Identify which cell holds the provided text, then report its [x, y] central coordinate. 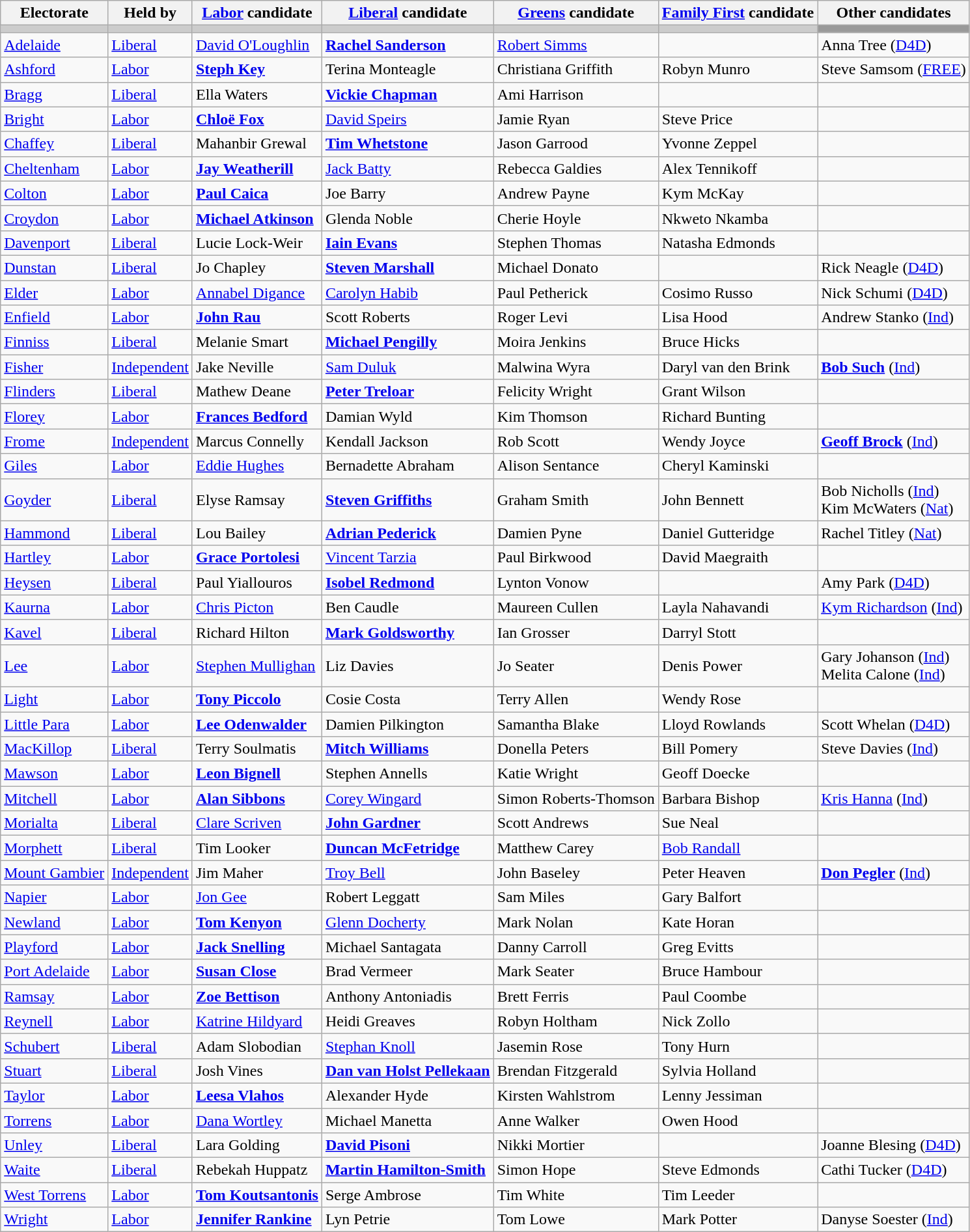
Robyn Munro [738, 70]
Natasha Edmonds [738, 243]
Tim Looker [256, 848]
Cherie Hoyle [575, 218]
Stephen Mullighan [256, 665]
Clare Scriven [256, 823]
Andrew Payne [575, 193]
Anna Tree (D4D) [894, 45]
Cheryl Kaminski [738, 466]
Scott Roberts [408, 318]
Liz Davies [408, 665]
Nick Schumi (D4D) [894, 292]
Port Adelaide [55, 972]
Damien Pilkington [408, 724]
Iain Evans [408, 243]
Jo Seater [575, 665]
John Rau [256, 318]
Paul Caica [256, 193]
Martin Hamilton-Smith [408, 1170]
Mitch Williams [408, 749]
Tim Leeder [738, 1195]
Steve Edmonds [738, 1170]
Bob Randall [738, 848]
Chris Picton [256, 607]
Geoff Doecke [738, 774]
Unley [55, 1145]
Duncan McFetridge [408, 848]
Tony Hurn [738, 1046]
Cheltenham [55, 169]
Colton [55, 193]
Glenn Docherty [408, 922]
Other candidates [894, 13]
Held by [150, 13]
Ben Caudle [408, 607]
Michael Atkinson [256, 218]
Mahanbir Grewal [256, 144]
Damien Pyne [575, 533]
David O'Loughlin [256, 45]
Jon Gee [256, 897]
Tom Koutsantonis [256, 1195]
Jennifer Rankine [256, 1220]
Felicity Wright [575, 392]
Stephan Knoll [408, 1046]
Hammond [55, 533]
Hartley [55, 558]
Donella Peters [575, 749]
Rick Neagle (D4D) [894, 267]
Terina Monteagle [408, 70]
Light [55, 699]
Lyn Petrie [408, 1220]
Steven Griffiths [408, 500]
Newland [55, 922]
Moira Jenkins [575, 342]
Katie Wright [575, 774]
Leesa Vlahos [256, 1095]
David Speirs [408, 119]
Lenny Jessiman [738, 1095]
Darryl Stott [738, 632]
Sam Miles [575, 897]
Ella Waters [256, 94]
Stuart [55, 1071]
Wendy Rose [738, 699]
Vincent Tarzia [408, 558]
Grace Portolesi [256, 558]
Ramsay [55, 996]
Leon Bignell [256, 774]
Danny Carroll [575, 947]
Annabel Digance [256, 292]
Steve Davies (Ind) [894, 749]
Alex Tennikoff [738, 169]
Owen Hood [738, 1120]
Daniel Gutteridge [738, 533]
Gary Johanson (Ind)Melita Calone (Ind) [894, 665]
Simon Hope [575, 1170]
Lara Golding [256, 1145]
Richard Hilton [256, 632]
Kate Horan [738, 922]
David Pisoni [408, 1145]
Nikki Mortier [575, 1145]
Mark Nolan [575, 922]
Rachel Sanderson [408, 45]
Kym McKay [738, 193]
Steph Key [256, 70]
Tom Lowe [575, 1220]
Lisa Hood [738, 318]
Marcus Connelly [256, 441]
West Torrens [55, 1195]
Lou Bailey [256, 533]
Napier [55, 897]
Sue Neal [738, 823]
Frome [55, 441]
Lee Odenwalder [256, 724]
Joanne Blesing (D4D) [894, 1145]
Jay Weatherill [256, 169]
Don Pegler (Ind) [894, 873]
Bob Such (Ind) [894, 367]
Lucie Lock-Weir [256, 243]
Katrine Hildyard [256, 1021]
Terry Soulmatis [256, 749]
Grant Wilson [738, 392]
Paul Coombe [738, 996]
Christiana Griffith [575, 70]
Greens candidate [575, 13]
Fisher [55, 367]
Florey [55, 417]
Alexander Hyde [408, 1095]
Nick Zollo [738, 1021]
Ashford [55, 70]
Paul Yiallouros [256, 582]
Torrens [55, 1120]
Lloyd Rowlands [738, 724]
Adelaide [55, 45]
Morialta [55, 823]
David Maegraith [738, 558]
Dana Wortley [256, 1120]
Kim Thomson [575, 417]
Eddie Hughes [256, 466]
Matthew Carey [575, 848]
Brad Vermeer [408, 972]
Samantha Blake [575, 724]
Family First candidate [738, 13]
Robert Leggatt [408, 897]
Jake Neville [256, 367]
Brendan Fitzgerald [575, 1071]
Kym Richardson (Ind) [894, 607]
Serge Ambrose [408, 1195]
Kaurna [55, 607]
Jack Batty [408, 169]
Brett Ferris [575, 996]
Wright [55, 1220]
Mount Gambier [55, 873]
Tim White [575, 1195]
Robyn Holtham [575, 1021]
Ian Grosser [575, 632]
Rebekah Huppatz [256, 1170]
Barbara Bishop [738, 799]
Alison Sentance [575, 466]
Taylor [55, 1095]
Peter Heaven [738, 873]
Rebecca Galdies [575, 169]
Scott Andrews [575, 823]
Kris Hanna (Ind) [894, 799]
Frances Bedford [256, 417]
Heysen [55, 582]
Paul Birkwood [575, 558]
Greg Evitts [738, 947]
John Bennett [738, 500]
Davenport [55, 243]
Rob Scott [575, 441]
Schubert [55, 1046]
Electorate [55, 13]
Terry Allen [575, 699]
Kendall Jackson [408, 441]
Steve Samsom (FREE) [894, 70]
Goyder [55, 500]
Tim Whetstone [408, 144]
Mitchell [55, 799]
Ami Harrison [575, 94]
Bernadette Abraham [408, 466]
Mark Potter [738, 1220]
Tony Piccolo [256, 699]
Paul Petherick [575, 292]
Stephen Thomas [575, 243]
Isobel Redmond [408, 582]
Jasemin Rose [575, 1046]
Vickie Chapman [408, 94]
Elder [55, 292]
Steve Price [738, 119]
Cosie Costa [408, 699]
Reynell [55, 1021]
Maureen Cullen [575, 607]
Mark Goldsworthy [408, 632]
Michael Santagata [408, 947]
Denis Power [738, 665]
Stephen Annells [408, 774]
Elyse Ramsay [256, 500]
Jack Snelling [256, 947]
Richard Bunting [738, 417]
John Baseley [575, 873]
Bright [55, 119]
Zoe Bettison [256, 996]
Malwina Wyra [575, 367]
Rachel Titley (Nat) [894, 533]
Lynton Vonow [575, 582]
Geoff Brock (Ind) [894, 441]
Dunstan [55, 267]
Michael Pengilly [408, 342]
Kirsten Wahlstrom [575, 1095]
Corey Wingard [408, 799]
Michael Manetta [408, 1120]
Tom Kenyon [256, 922]
Cosimo Russo [738, 292]
Playford [55, 947]
Mark Seater [575, 972]
Josh Vines [256, 1071]
MacKillop [55, 749]
Wendy Joyce [738, 441]
Nkweto Nkamba [738, 218]
Jo Chapley [256, 267]
Gary Balfort [738, 897]
Mathew Deane [256, 392]
Chaffey [55, 144]
Carolyn Habib [408, 292]
Croydon [55, 218]
Alan Sibbons [256, 799]
Flinders [55, 392]
Kavel [55, 632]
Steven Marshall [408, 267]
Bill Pomery [738, 749]
Bragg [55, 94]
Anthony Antoniadis [408, 996]
Cathi Tucker (D4D) [894, 1170]
Morphett [55, 848]
Simon Roberts-Thomson [575, 799]
Jason Garrood [575, 144]
Mawson [55, 774]
Dan van Holst Pellekaan [408, 1071]
Sylvia Holland [738, 1071]
Damian Wyld [408, 417]
Peter Treloar [408, 392]
Joe Barry [408, 193]
Yvonne Zeppel [738, 144]
Michael Donato [575, 267]
Waite [55, 1170]
Jamie Ryan [575, 119]
Sam Duluk [408, 367]
Bob Nicholls (Ind)Kim McWaters (Nat) [894, 500]
Chloë Fox [256, 119]
Robert Simms [575, 45]
Giles [55, 466]
Roger Levi [575, 318]
Amy Park (D4D) [894, 582]
Lee [55, 665]
Heidi Greaves [408, 1021]
Labor candidate [256, 13]
Andrew Stanko (Ind) [894, 318]
Bruce Hambour [738, 972]
Daryl van den Brink [738, 367]
Adam Slobodian [256, 1046]
Anne Walker [575, 1120]
Danyse Soester (Ind) [894, 1220]
Melanie Smart [256, 342]
John Gardner [408, 823]
Jim Maher [256, 873]
Graham Smith [575, 500]
Bruce Hicks [738, 342]
Enfield [55, 318]
Liberal candidate [408, 13]
Glenda Noble [408, 218]
Layla Nahavandi [738, 607]
Susan Close [256, 972]
Adrian Pederick [408, 533]
Scott Whelan (D4D) [894, 724]
Little Para [55, 724]
Finniss [55, 342]
Troy Bell [408, 873]
